Determine the (X, Y) coordinate at the center of the cell enclosing the given text.  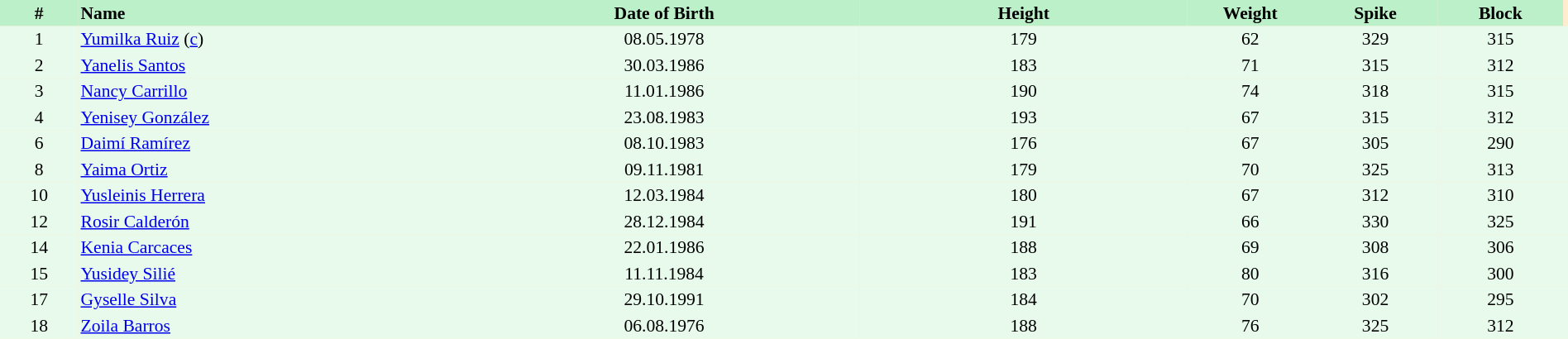
2 (39, 65)
66 (1250, 222)
29.10.1991 (664, 299)
15 (39, 274)
Height (1024, 13)
306 (1500, 248)
295 (1500, 299)
80 (1250, 274)
190 (1024, 91)
Yanelis Santos (273, 65)
313 (1500, 169)
Weight (1250, 13)
11.01.1986 (664, 91)
17 (39, 299)
22.01.1986 (664, 248)
10 (39, 195)
Yumilka Ruiz (c) (273, 40)
71 (1250, 65)
Name (273, 13)
69 (1250, 248)
08.10.1983 (664, 144)
Yenisey González (273, 117)
Daimí Ramírez (273, 144)
330 (1374, 222)
3 (39, 91)
Yusidey Silié (273, 274)
Kenia Carcaces (273, 248)
300 (1500, 274)
Date of Birth (664, 13)
Zoila Barros (273, 326)
09.11.1981 (664, 169)
18 (39, 326)
180 (1024, 195)
Block (1500, 13)
316 (1374, 274)
62 (1250, 40)
76 (1250, 326)
Yusleinis Herrera (273, 195)
Spike (1374, 13)
Yaima Ortiz (273, 169)
Nancy Carrillo (273, 91)
191 (1024, 222)
11.11.1984 (664, 274)
# (39, 13)
8 (39, 169)
12.03.1984 (664, 195)
302 (1374, 299)
23.08.1983 (664, 117)
06.08.1976 (664, 326)
6 (39, 144)
28.12.1984 (664, 222)
310 (1500, 195)
Rosir Calderón (273, 222)
14 (39, 248)
329 (1374, 40)
305 (1374, 144)
74 (1250, 91)
193 (1024, 117)
1 (39, 40)
12 (39, 222)
Gyselle Silva (273, 299)
4 (39, 117)
318 (1374, 91)
08.05.1978 (664, 40)
176 (1024, 144)
184 (1024, 299)
30.03.1986 (664, 65)
308 (1374, 248)
290 (1500, 144)
